For the text-containing cell, return its midpoint in (x, y) coordinate format. 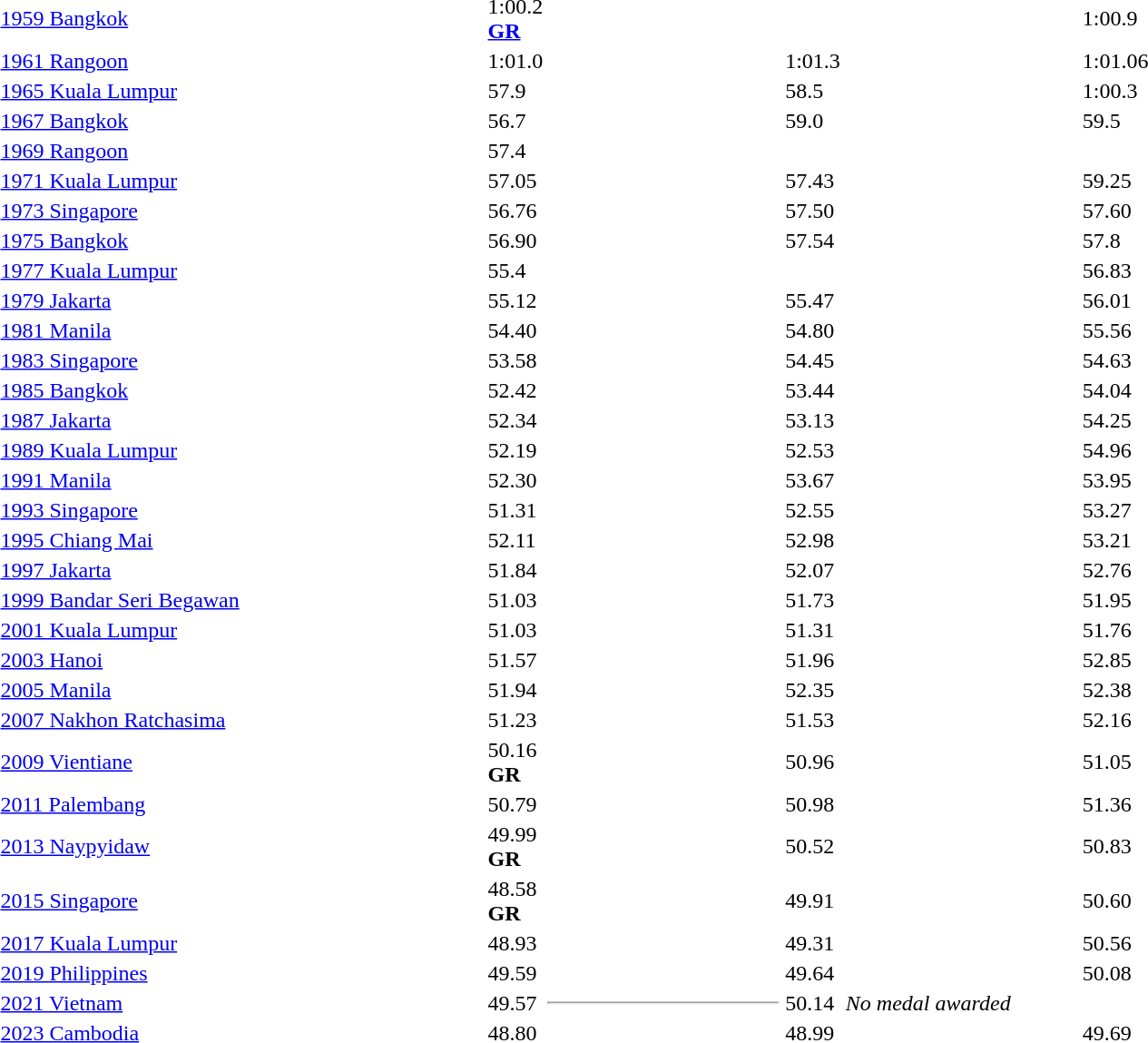
57.4 (515, 151)
51.53 (813, 720)
52.30 (515, 480)
50.96 (813, 763)
51.96 (813, 660)
48.93 (515, 943)
54.80 (813, 330)
49.57 (515, 1003)
52.11 (515, 540)
53.58 (515, 360)
56.7 (515, 121)
50.52 (813, 846)
52.35 (813, 690)
50.79 (515, 804)
53.13 (813, 420)
50.98 (813, 804)
50.16 GR (515, 763)
49.64 (813, 973)
54.40 (515, 330)
57.43 (813, 181)
57.05 (515, 181)
55.47 (813, 300)
52.19 (515, 450)
52.34 (515, 420)
55.4 (515, 271)
56.90 (515, 241)
49.31 (813, 943)
56.76 (515, 211)
1:01.0 (515, 61)
53.44 (813, 390)
49.91 (813, 900)
51.23 (515, 720)
57.50 (813, 211)
57.9 (515, 91)
51.57 (515, 660)
54.45 (813, 360)
53.67 (813, 480)
48.58 GR (515, 900)
1:01.3 (813, 61)
55.12 (515, 300)
51.84 (515, 570)
58.5 (813, 91)
52.42 (515, 390)
52.55 (813, 510)
50.14 (813, 1003)
51.73 (813, 600)
59.0 (813, 121)
52.53 (813, 450)
57.54 (813, 241)
52.98 (813, 540)
49.99 GR (515, 846)
52.07 (813, 570)
51.94 (515, 690)
49.59 (515, 973)
